Determine the (x, y) coordinate at the center of the cell enclosing the given text.  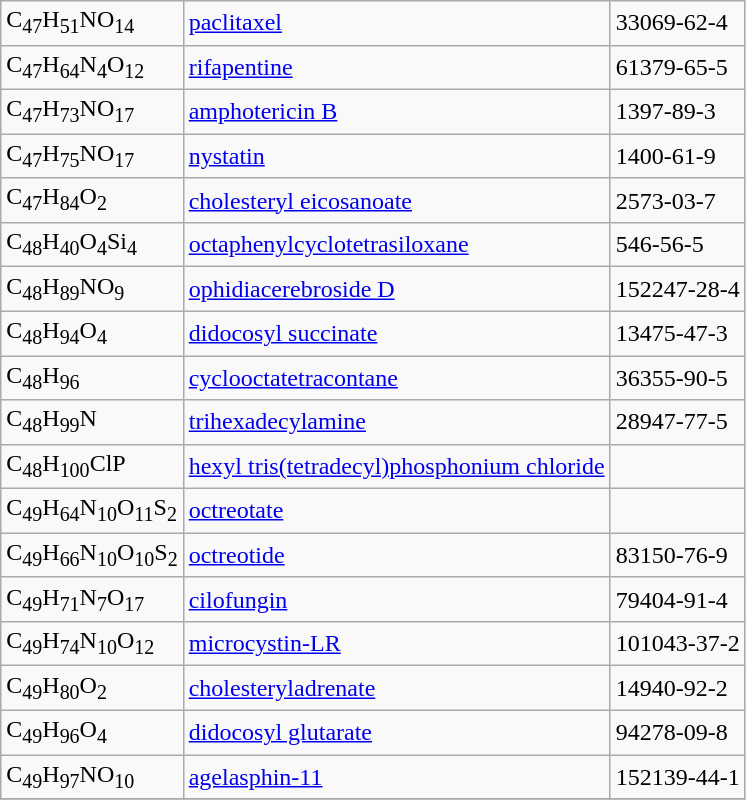
cholesteryladrenate (396, 688)
cilofungin (396, 599)
C49H80O2 (92, 688)
36355-90-5 (678, 378)
1397-89-3 (678, 111)
amphotericin B (396, 111)
C49H66N10O10S2 (92, 555)
C49H64N10O11S2 (92, 511)
octreotide (396, 555)
C49H97NO10 (92, 777)
octreotate (396, 511)
14940-92-2 (678, 688)
C48H94O4 (92, 333)
trihexadecylamine (396, 422)
C49H74N10O12 (92, 644)
didocosyl succinate (396, 333)
rifapentine (396, 67)
C47H84O2 (92, 200)
94278-09-8 (678, 732)
C48H100ClP (92, 466)
cholesteryl eicosanoate (396, 200)
hexyl tris(tetradecyl)phosphonium chloride (396, 466)
nystatin (396, 156)
546-56-5 (678, 244)
33069-62-4 (678, 23)
61379-65-5 (678, 67)
79404-91-4 (678, 599)
cyclooctatetracontane (396, 378)
1400-61-9 (678, 156)
agelasphin-11 (396, 777)
83150-76-9 (678, 555)
28947-77-5 (678, 422)
octaphenylcyclotetrasiloxane (396, 244)
152139-44-1 (678, 777)
ophidiacerebroside D (396, 289)
C49H96O4 (92, 732)
microcystin-LR (396, 644)
C47H64N4O12 (92, 67)
C48H99N (92, 422)
paclitaxel (396, 23)
101043-37-2 (678, 644)
C48H96 (92, 378)
C47H73NO17 (92, 111)
C48H89NO9 (92, 289)
13475-47-3 (678, 333)
C49H71N7O17 (92, 599)
152247-28-4 (678, 289)
C47H75NO17 (92, 156)
C47H51NO14 (92, 23)
C48H40O4Si4 (92, 244)
didocosyl glutarate (396, 732)
2573-03-7 (678, 200)
